Find where the given text appears and provide that cell's center as (x, y) coordinate. 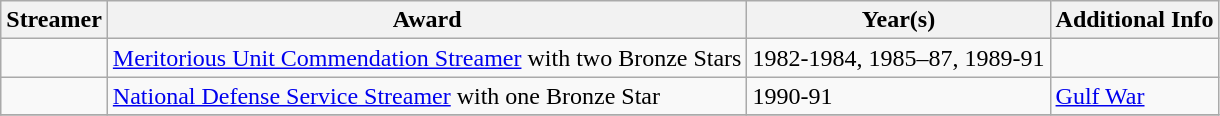
National Defense Service Streamer with one Bronze Star (427, 96)
1990-91 (898, 96)
Year(s) (898, 20)
Meritorious Unit Commendation Streamer with two Bronze Stars (427, 58)
Streamer (54, 20)
Award (427, 20)
Gulf War (1134, 96)
1982-1984, 1985–87, 1989-91 (898, 58)
Additional Info (1134, 20)
